Scan for the cell matching the given text and deliver its [x, y] coordinate at center. 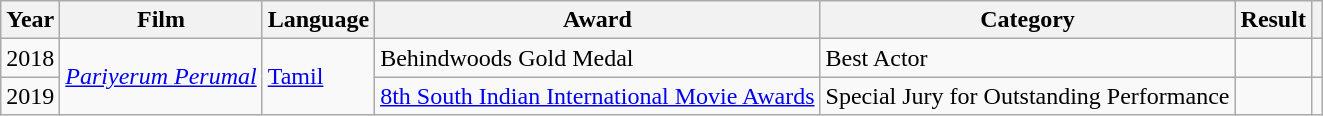
Film [161, 20]
Best Actor [1028, 58]
Behindwoods Gold Medal [598, 58]
Category [1028, 20]
Year [30, 20]
Special Jury for Outstanding Performance [1028, 96]
8th South Indian International Movie Awards [598, 96]
Tamil [318, 77]
Language [318, 20]
Result [1273, 20]
Pariyerum Perumal [161, 77]
2018 [30, 58]
2019 [30, 96]
Award [598, 20]
